For the text-containing cell, return its midpoint in [x, y] coordinate format. 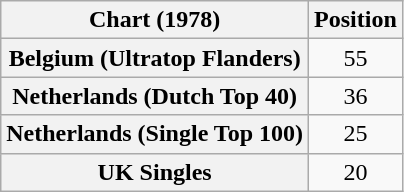
36 [356, 96]
Netherlands (Single Top 100) [155, 134]
Belgium (Ultratop Flanders) [155, 58]
Netherlands (Dutch Top 40) [155, 96]
20 [356, 172]
Position [356, 20]
Chart (1978) [155, 20]
UK Singles [155, 172]
25 [356, 134]
55 [356, 58]
